Locate the cell with the specified text and output its (X, Y) center coordinate. 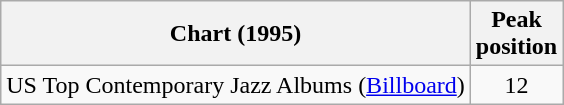
Chart (1995) (236, 34)
12 (516, 85)
US Top Contemporary Jazz Albums (Billboard) (236, 85)
Peakposition (516, 34)
